Locate the cell with the specified text and output its [x, y] center coordinate. 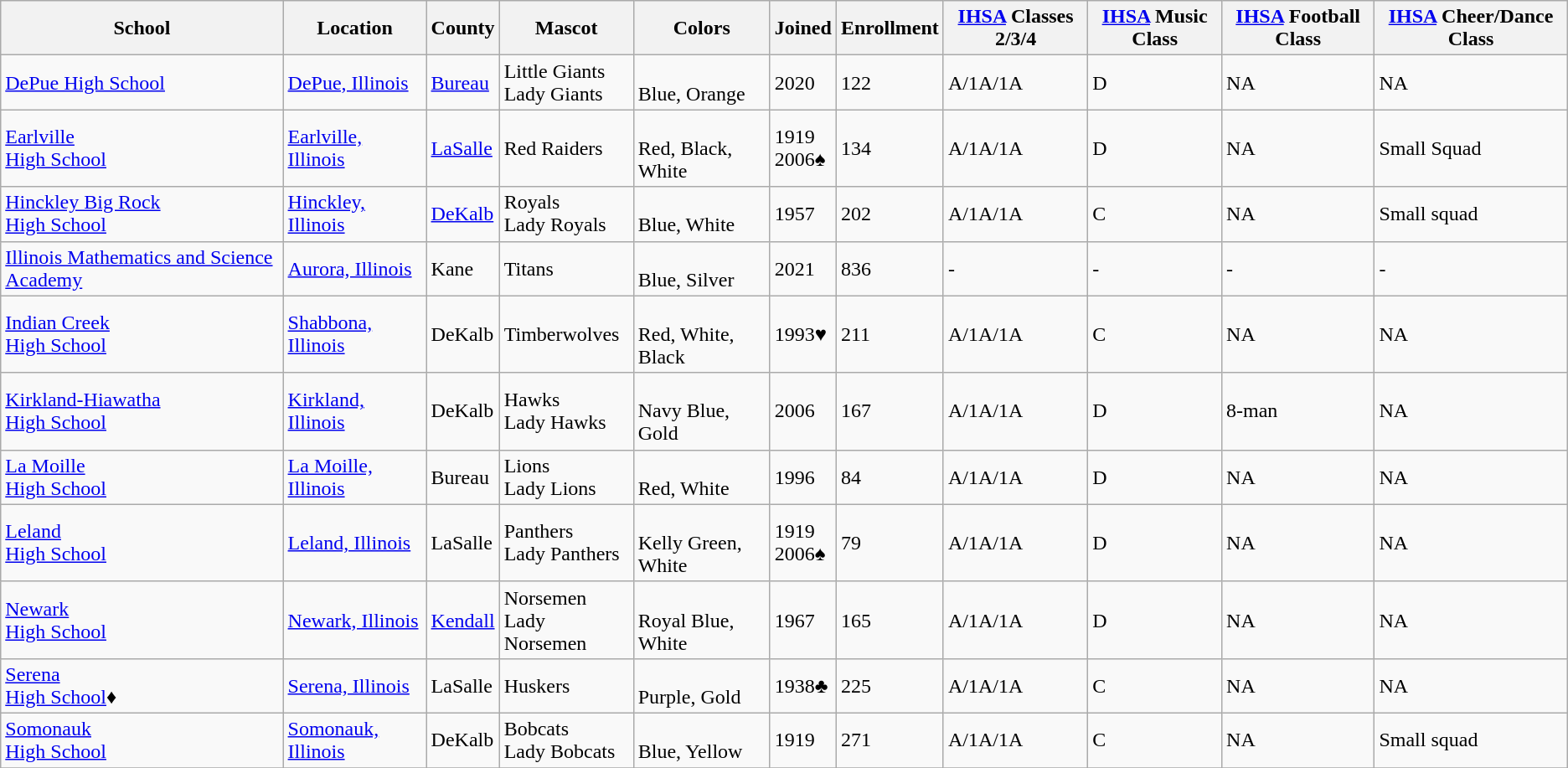
DePue, Illinois [355, 82]
IHSA Classes 2/3/4 [1015, 28]
Red, White [702, 477]
NewarkHigh School [142, 620]
Aurora, Illinois [355, 268]
NorsemenLady Norsemen [566, 620]
Mascot [566, 28]
DePue High School [142, 82]
IHSA Music Class [1155, 28]
211 [890, 334]
Earlville, Illinois [355, 148]
Blue, Orange [702, 82]
271 [890, 740]
134 [890, 148]
Kirkland, Illinois [355, 411]
Kelly Green, White [702, 543]
Kirkland-HiawathaHigh School [142, 411]
202 [890, 214]
Navy Blue, Gold [702, 411]
IHSA Football Class [1298, 28]
County [462, 28]
Somonauk, Illinois [355, 740]
Red, White, Black [702, 334]
EarlvilleHigh School [142, 148]
Newark, Illinois [355, 620]
84 [890, 477]
Huskers [566, 685]
Titans [566, 268]
Kane [462, 268]
Blue, Silver [702, 268]
225 [890, 685]
Indian CreekHigh School [142, 334]
Serena, Illinois [355, 685]
8-man [1298, 411]
Joined [802, 28]
Kendall [462, 620]
Purple, Gold [702, 685]
2021 [802, 268]
Blue, Yellow [702, 740]
122 [890, 82]
IHSA Cheer/Dance Class [1471, 28]
SomonaukHigh School [142, 740]
1996 [802, 477]
Little GiantsLady Giants [566, 82]
79 [890, 543]
1919 [802, 740]
La MoilleHigh School [142, 477]
LelandHigh School [142, 543]
165 [890, 620]
1957 [802, 214]
167 [890, 411]
Leland, Illinois [355, 543]
2020 [802, 82]
Royal Blue, White [702, 620]
1938♣ [802, 685]
Shabbona, Illinois [355, 334]
Hinckley, Illinois [355, 214]
Red Raiders [566, 148]
836 [890, 268]
Small Squad [1471, 148]
Timberwolves [566, 334]
Blue, White [702, 214]
1967 [802, 620]
SerenaHigh School♦ [142, 685]
1993♥ [802, 334]
Colors [702, 28]
2006 [802, 411]
Enrollment [890, 28]
PanthersLady Panthers [566, 543]
HawksLady Hawks [566, 411]
Hinckley Big RockHigh School [142, 214]
Red, Black, White [702, 148]
School [142, 28]
LionsLady Lions [566, 477]
La Moille, Illinois [355, 477]
Illinois Mathematics and Science Academy [142, 268]
Location [355, 28]
BobcatsLady Bobcats [566, 740]
RoyalsLady Royals [566, 214]
